From the cell containing the given text, extract its center point as [X, Y] coordinate. 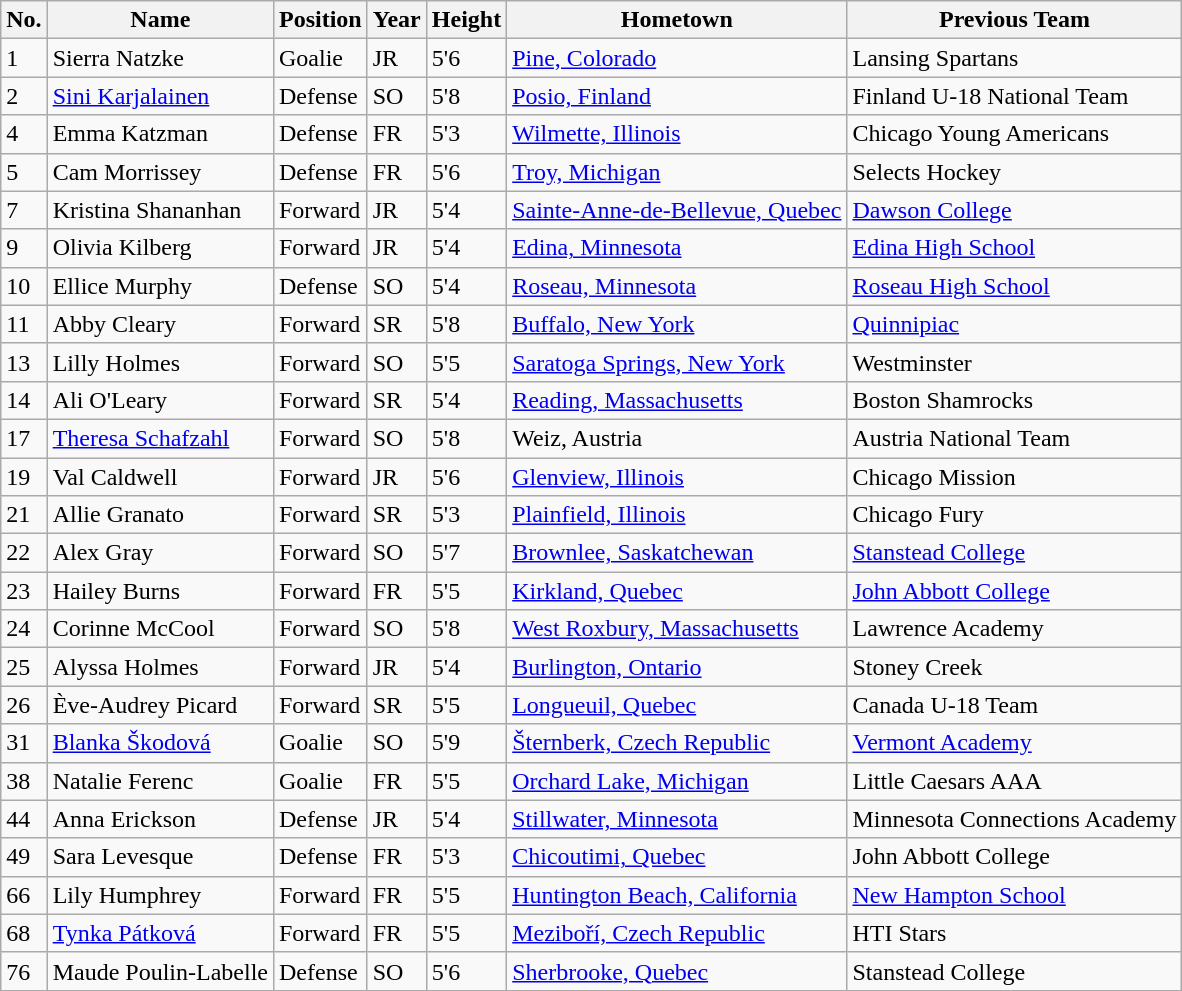
4 [24, 134]
68 [24, 933]
Alex Gray [160, 553]
Theresa Schafzahl [160, 438]
Glenview, Illinois [677, 477]
No. [24, 20]
Vermont Academy [1014, 743]
Pine, Colorado [677, 58]
Cam Morrissey [160, 172]
Burlington, Ontario [677, 667]
44 [24, 819]
Minnesota Connections Academy [1014, 819]
Abby Cleary [160, 324]
Corinne McCool [160, 629]
Ellice Murphy [160, 286]
25 [24, 667]
Name [160, 20]
5'7 [466, 553]
Wilmette, Illinois [677, 134]
West Roxbury, Massachusetts [677, 629]
14 [24, 400]
Selects Hockey [1014, 172]
Hometown [677, 20]
Plainfield, Illinois [677, 515]
Lawrence Academy [1014, 629]
5'9 [466, 743]
13 [24, 362]
Lansing Spartans [1014, 58]
23 [24, 591]
Lilly Holmes [160, 362]
Previous Team [1014, 20]
Reading, Massachusetts [677, 400]
1 [24, 58]
Emma Katzman [160, 134]
Posio, Finland [677, 96]
49 [24, 857]
10 [24, 286]
Maude Poulin-Labelle [160, 971]
Chicago Fury [1014, 515]
Troy, Michigan [677, 172]
Weiz, Austria [677, 438]
HTI Stars [1014, 933]
Kirkland, Quebec [677, 591]
Val Caldwell [160, 477]
21 [24, 515]
Sara Levesque [160, 857]
Sainte-Anne-de-Bellevue, Quebec [677, 210]
Quinnipiac [1014, 324]
Finland U-18 National Team [1014, 96]
Buffalo, New York [677, 324]
Sierra Natzke [160, 58]
11 [24, 324]
Sini Karjalainen [160, 96]
Orchard Lake, Michigan [677, 781]
Westminster [1014, 362]
Position [320, 20]
24 [24, 629]
38 [24, 781]
Meziboří, Czech Republic [677, 933]
Canada U-18 Team [1014, 705]
Edina High School [1014, 248]
Hailey Burns [160, 591]
Stillwater, Minnesota [677, 819]
Height [466, 20]
Tynka Pátková [160, 933]
Brownlee, Saskatchewan [677, 553]
Sherbrooke, Quebec [677, 971]
Year [396, 20]
Alyssa Holmes [160, 667]
66 [24, 895]
Ève-Audrey Picard [160, 705]
Edina, Minnesota [677, 248]
2 [24, 96]
76 [24, 971]
Anna Erickson [160, 819]
Chicago Mission [1014, 477]
Roseau High School [1014, 286]
31 [24, 743]
Austria National Team [1014, 438]
9 [24, 248]
Allie Granato [160, 515]
Kristina Shananhan [160, 210]
22 [24, 553]
17 [24, 438]
Blanka Škodová [160, 743]
New Hampton School [1014, 895]
Chicago Young Americans [1014, 134]
Longueuil, Quebec [677, 705]
26 [24, 705]
Natalie Ferenc [160, 781]
19 [24, 477]
Dawson College [1014, 210]
Ali O'Leary [160, 400]
Little Caesars AAA [1014, 781]
Chicoutimi, Quebec [677, 857]
Boston Shamrocks [1014, 400]
7 [24, 210]
Stoney Creek [1014, 667]
Roseau, Minnesota [677, 286]
Huntington Beach, California [677, 895]
Olivia Kilberg [160, 248]
5 [24, 172]
Šternberk, Czech Republic [677, 743]
Saratoga Springs, New York [677, 362]
Lily Humphrey [160, 895]
